Pinpoint the cell where the given text exists, returning its (x, y) midpoint coordinate. 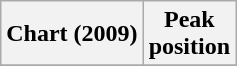
Peakposition (189, 34)
Chart (2009) (72, 34)
